Scan for the cell matching the given text and deliver its (x, y) coordinate at center. 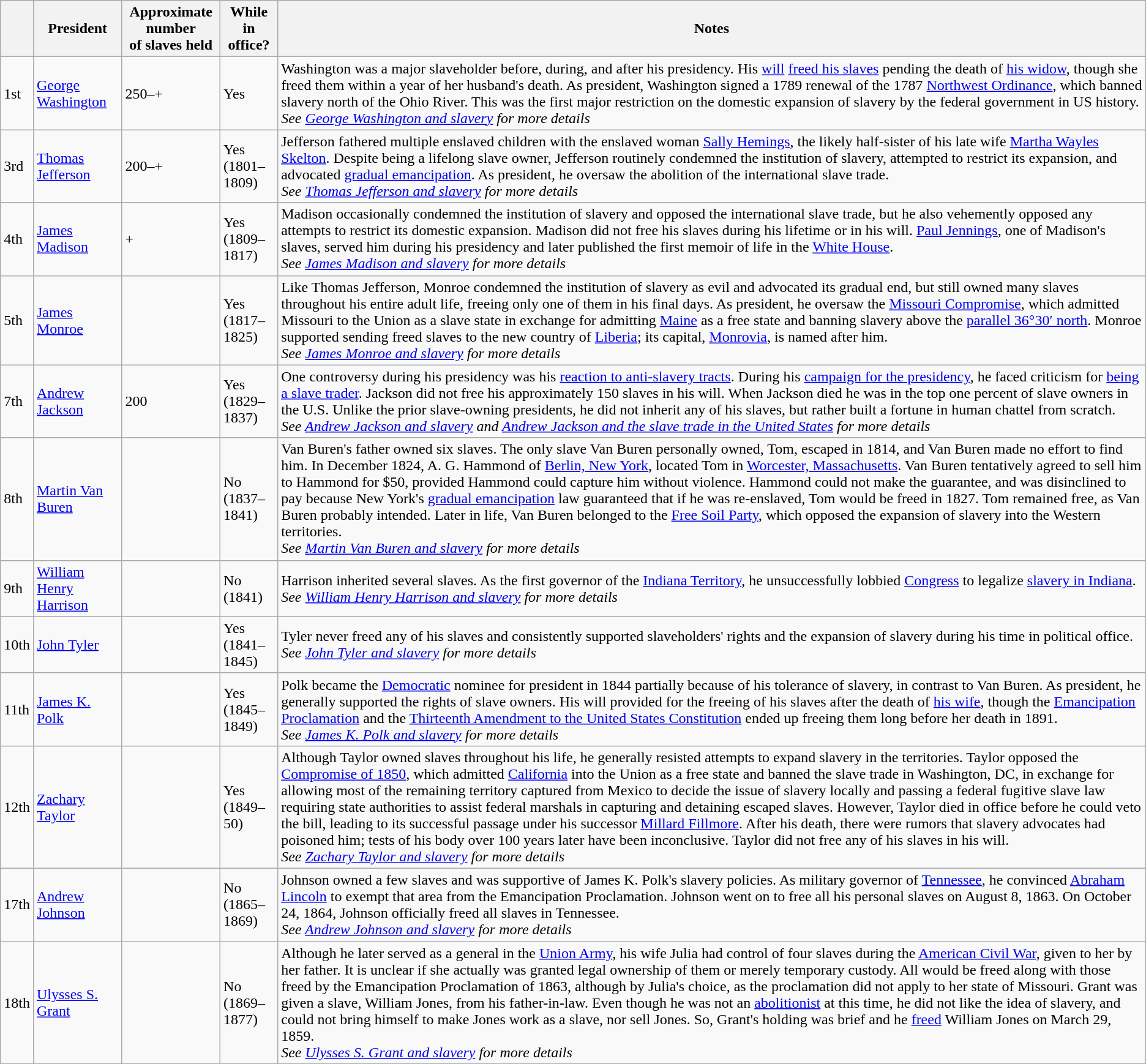
Notes (712, 29)
+ (171, 239)
250–+ (171, 93)
Zachary Taylor (77, 807)
William Henry Harrison (77, 588)
No(1865–1869) (249, 905)
3rd (17, 167)
President (77, 29)
17th (17, 905)
Yes (249, 93)
Approximate numberof slaves held (171, 29)
200–+ (171, 167)
8th (17, 499)
9th (17, 588)
Yes(1849–50) (249, 807)
George Washington (77, 93)
No(1869–1877) (249, 1003)
7th (17, 402)
Yes(1817–1825) (249, 320)
John Tyler (77, 645)
1st (17, 93)
200 (171, 402)
Andrew Johnson (77, 905)
No(1841) (249, 588)
Yes(1845–1849) (249, 709)
No(1837–1841) (249, 499)
Yes(1809–1817) (249, 239)
11th (17, 709)
Thomas Jefferson (77, 167)
Andrew Jackson (77, 402)
4th (17, 239)
Yes(1801–1809) (249, 167)
While in office? (249, 29)
Yes(1829–1837) (249, 402)
5th (17, 320)
12th (17, 807)
James Monroe (77, 320)
James Madison (77, 239)
Yes(1841–1845) (249, 645)
James K. Polk (77, 709)
10th (17, 645)
Ulysses S. Grant (77, 1003)
18th (17, 1003)
Martin Van Buren (77, 499)
